Search for the cell housing the specified text and yield its (X, Y) center coordinate. 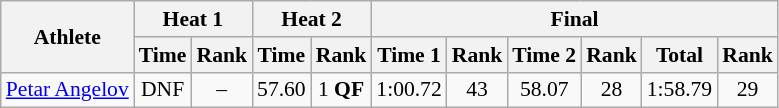
29 (748, 90)
1:58.79 (680, 90)
Petar Angelov (68, 90)
Time 2 (544, 55)
Heat 2 (312, 19)
– (222, 90)
Time 1 (408, 55)
1 QF (342, 90)
Athlete (68, 36)
Final (574, 19)
DNF (163, 90)
Heat 1 (193, 19)
1:00.72 (408, 90)
Total (680, 55)
28 (612, 90)
58.07 (544, 90)
57.60 (282, 90)
43 (478, 90)
